Determine the (x, y) coordinate at the center of the cell enclosing the given text.  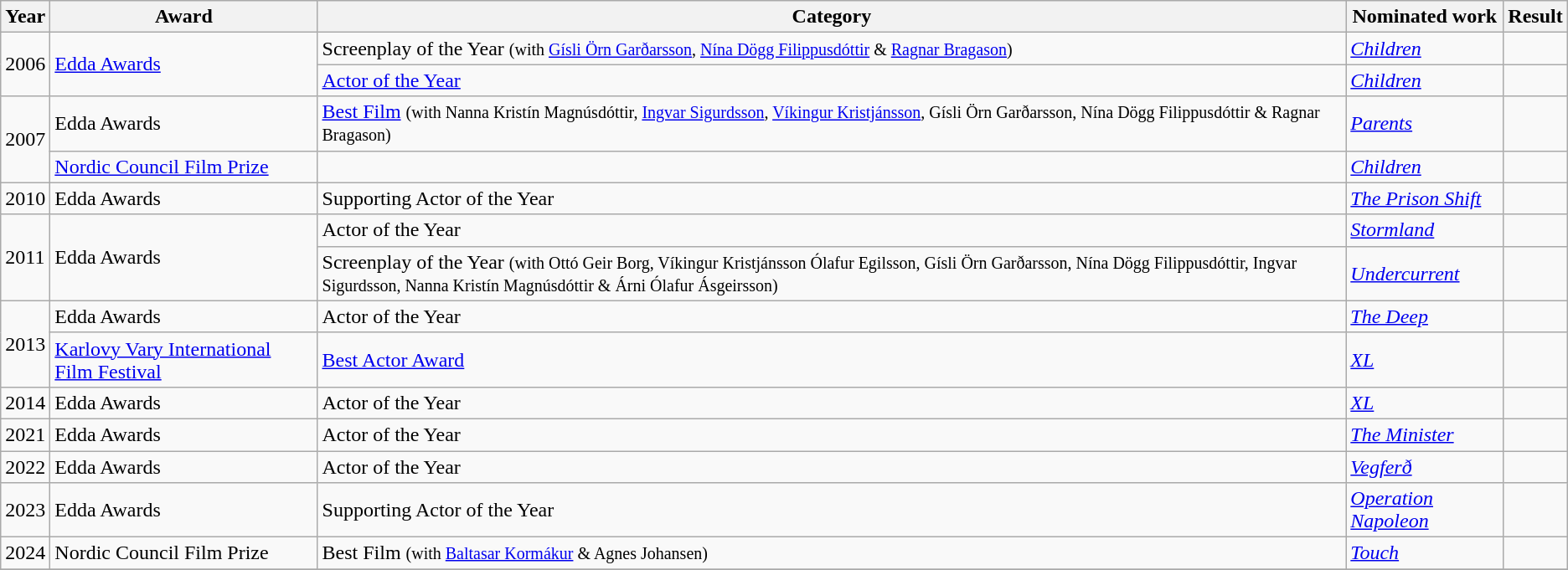
2023 (25, 511)
The Prison Shift (1425, 198)
2006 (25, 64)
Nominated work (1425, 17)
The Minister (1425, 434)
Result (1535, 17)
Year (25, 17)
Vegferð (1425, 466)
Screenplay of the Year (with Gísli Örn Garðarsson, Nína Dögg Filippusdóttir & Ragnar Bragason) (832, 49)
2011 (25, 258)
Category (832, 17)
Best Actor Award (832, 360)
Operation Napoleon (1425, 511)
Best Film (with Baltasar Kormákur & Agnes Johansen) (832, 553)
2022 (25, 466)
2024 (25, 553)
Parents (1425, 124)
2021 (25, 434)
Touch (1425, 553)
Karlovy Vary International Film Festival (184, 360)
The Deep (1425, 316)
2010 (25, 198)
2007 (25, 139)
Stormland (1425, 230)
Award (184, 17)
2013 (25, 343)
2014 (25, 403)
Undercurrent (1425, 273)
